Identify which cell holds the provided text, then report its (X, Y) central coordinate. 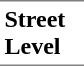
Street Level (42, 33)
